Pinpoint the cell where the given text exists, returning its (X, Y) midpoint coordinate. 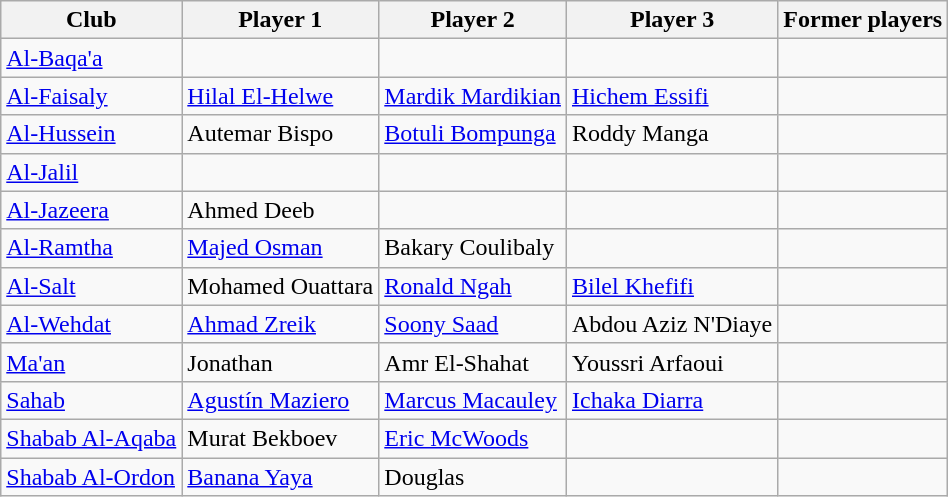
Ahmed Deeb (280, 210)
Abdou Aziz N'Diaye (672, 324)
Sahab (92, 400)
Majed Osman (280, 248)
Player 3 (672, 20)
Player 1 (280, 20)
Jonathan (280, 362)
Amr El-Shahat (473, 362)
Bakary Coulibaly (473, 248)
Shabab Al-Aqaba (92, 438)
Former players (863, 20)
Ichaka Diarra (672, 400)
Al-Salt (92, 286)
Eric McWoods (473, 438)
Murat Bekboev (280, 438)
Ma'an (92, 362)
Roddy Manga (672, 134)
Agustín Maziero (280, 400)
Marcus Macauley (473, 400)
Al-Baqa'a (92, 58)
Ahmad Zreik (280, 324)
Douglas (473, 477)
Soony Saad (473, 324)
Shabab Al-Ordon (92, 477)
Player 2 (473, 20)
Al-Faisaly (92, 96)
Banana Yaya (280, 477)
Club (92, 20)
Al-Hussein (92, 134)
Hichem Essifi (672, 96)
Al-Jazeera (92, 210)
Al-Ramtha (92, 248)
Autemar Bispo (280, 134)
Ronald Ngah (473, 286)
Mohamed Ouattara (280, 286)
Al-Wehdat (92, 324)
Mardik Mardikian (473, 96)
Youssri Arfaoui (672, 362)
Botuli Bompunga (473, 134)
Bilel Khefifi (672, 286)
Hilal El-Helwe (280, 96)
Al-Jalil (92, 172)
